Return the (X, Y) coordinate for the center point of the cell that contains the specified text.  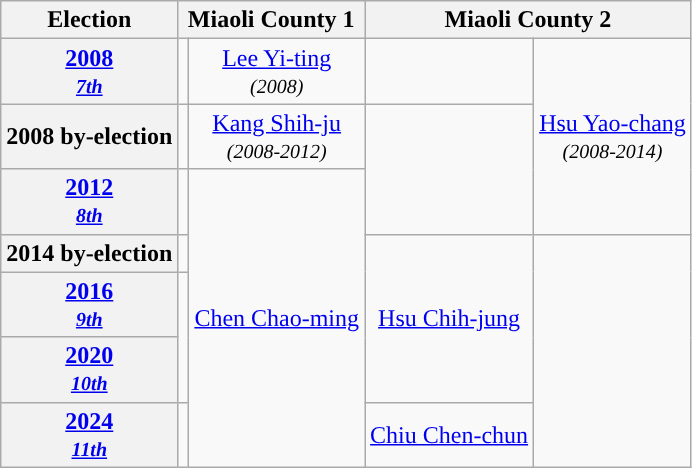
Kang Shih-ju(2008-2012) (277, 136)
20169th (90, 304)
Hsu Yao-chang(2008-2014) (613, 136)
Miaoli County 2 (528, 20)
20087th (90, 72)
Chen Chao-ming (277, 318)
Lee Yi-ting(2008) (277, 72)
Election (90, 20)
2008 by-election (90, 136)
20128th (90, 202)
Hsu Chih-jung (450, 318)
202411th (90, 434)
Miaoli County 1 (272, 20)
2014 by-election (90, 253)
202010th (90, 370)
Chiu Chen-chun (450, 434)
